Capture the cell that displays the provided text and extract its (x, y) central coordinate. 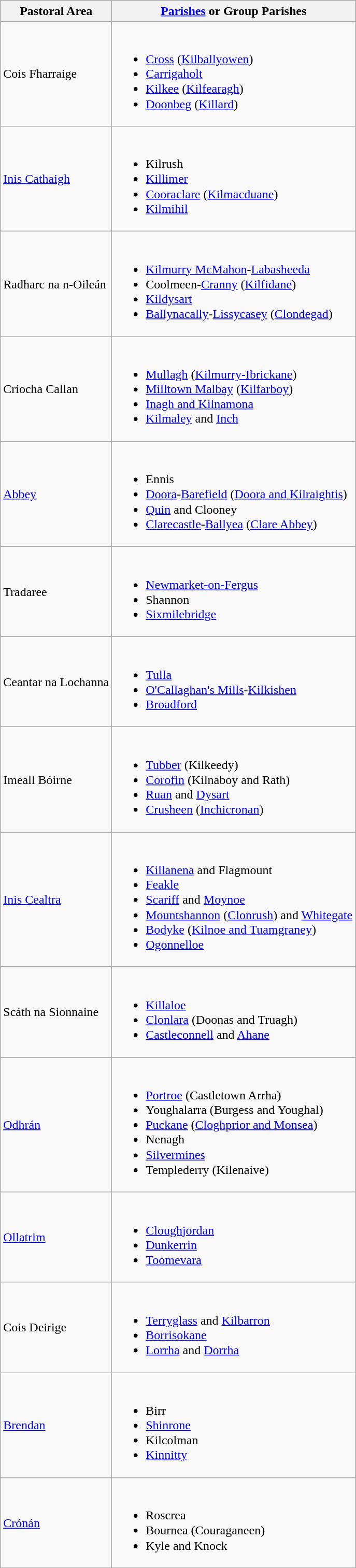
Cross (Kilballyowen)CarrigaholtKilkee (Kilfearagh)Doonbeg (Killard) (234, 74)
TullaO'Callaghan's Mills-KilkishenBroadford (234, 682)
Brendan (56, 1425)
Crónán (56, 1522)
Killanena and FlagmountFeakleScariff and MoynoeMountshannon (Clonrush) and WhitegateBodyke (Kilnoe and Tuamgraney)Ogonnelloe (234, 900)
Inis Cealtra (56, 900)
Portroe (Castletown Arrha)Youghalarra (Burgess and Youghal)Puckane (Cloghprior and Monsea)NenaghSilverminesTemplederry (Kilenaive) (234, 1125)
KillaloeClonlara (Doonas and Truagh)Castleconnell and Ahane (234, 1012)
Pastoral Area (56, 11)
Newmarket-on-FergusShannonSixmilebridge (234, 591)
Parishes or Group Parishes (234, 11)
Mullagh (Kilmurry-Ibrickane)Milltown Malbay (Kilfarboy)Inagh and KilnamonaKilmaley and Inch (234, 389)
Inis Cathaigh (56, 179)
Kilmurry McMahon-LabasheedaCoolmeen-Cranny (Kilfidane)KildysartBallynacally-Lissycasey (Clondegad) (234, 284)
Abbey (56, 494)
Imeall Bóirne (56, 780)
Críocha Callan (56, 389)
Tradaree (56, 591)
Scáth na Sionnaine (56, 1012)
BirrShinroneKilcolmanKinnitty (234, 1425)
Radharc na n-Oileán (56, 284)
Odhrán (56, 1125)
KilrushKillimerCooraclare (Kilmacduane)Kilmihil (234, 179)
Ceantar na Lochanna (56, 682)
Ollatrim (56, 1237)
EnnisDoora-Barefield (Doora and Kilraightis)Quin and ClooneyClarecastle-Ballyea (Clare Abbey) (234, 494)
CloughjordanDunkerrinToomevara (234, 1237)
Terryglass and KilbarronBorrisokaneLorrha and Dorrha (234, 1327)
Cois Deirige (56, 1327)
RoscreaBournea (Couraganeen)Kyle and Knock (234, 1522)
Tubber (Kilkeedy)Corofin (Kilnaboy and Rath)Ruan and DysartCrusheen (Inchicronan) (234, 780)
Cois Fharraige (56, 74)
